Search for the cell housing the specified text and yield its (X, Y) center coordinate. 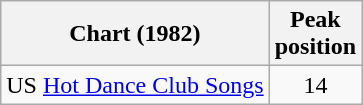
Peakposition (315, 34)
14 (315, 85)
US Hot Dance Club Songs (135, 85)
Chart (1982) (135, 34)
